Output the [x, y] coordinate of the center of the cell containing the given text.  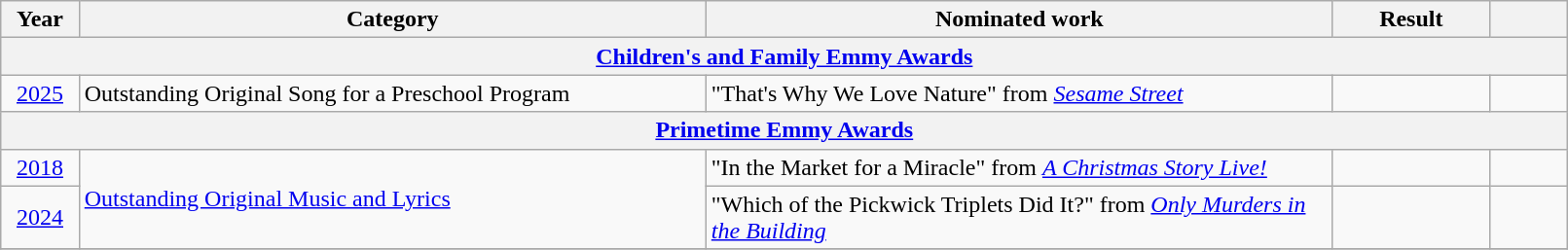
Outstanding Original Music and Lyrics [392, 198]
"Which of the Pickwick Triplets Did It?" from Only Murders in the Building [1019, 218]
Primetime Emmy Awards [784, 130]
2025 [40, 93]
Nominated work [1019, 19]
Year [40, 19]
Result [1411, 19]
"In the Market for a Miracle" from A Christmas Story Live! [1019, 167]
2024 [40, 218]
2018 [40, 167]
"That's Why We Love Nature" from Sesame Street [1019, 93]
Outstanding Original Song for a Preschool Program [392, 93]
Children's and Family Emmy Awards [784, 56]
Category [392, 19]
